Search for the cell housing the specified text and yield its (X, Y) center coordinate. 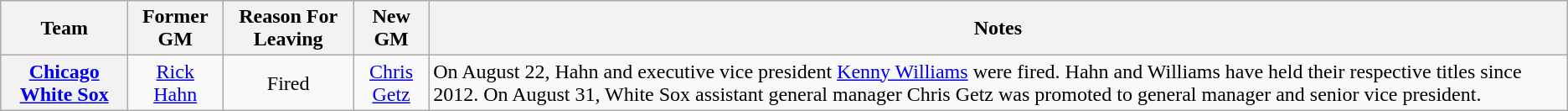
Chicago White Sox (64, 82)
Former GM (176, 29)
Rick Hahn (176, 82)
Chris Getz (390, 82)
New GM (390, 29)
Fired (288, 82)
Team (64, 29)
Notes (998, 29)
Reason For Leaving (288, 29)
